Pinpoint the cell where the given text exists, returning its (X, Y) midpoint coordinate. 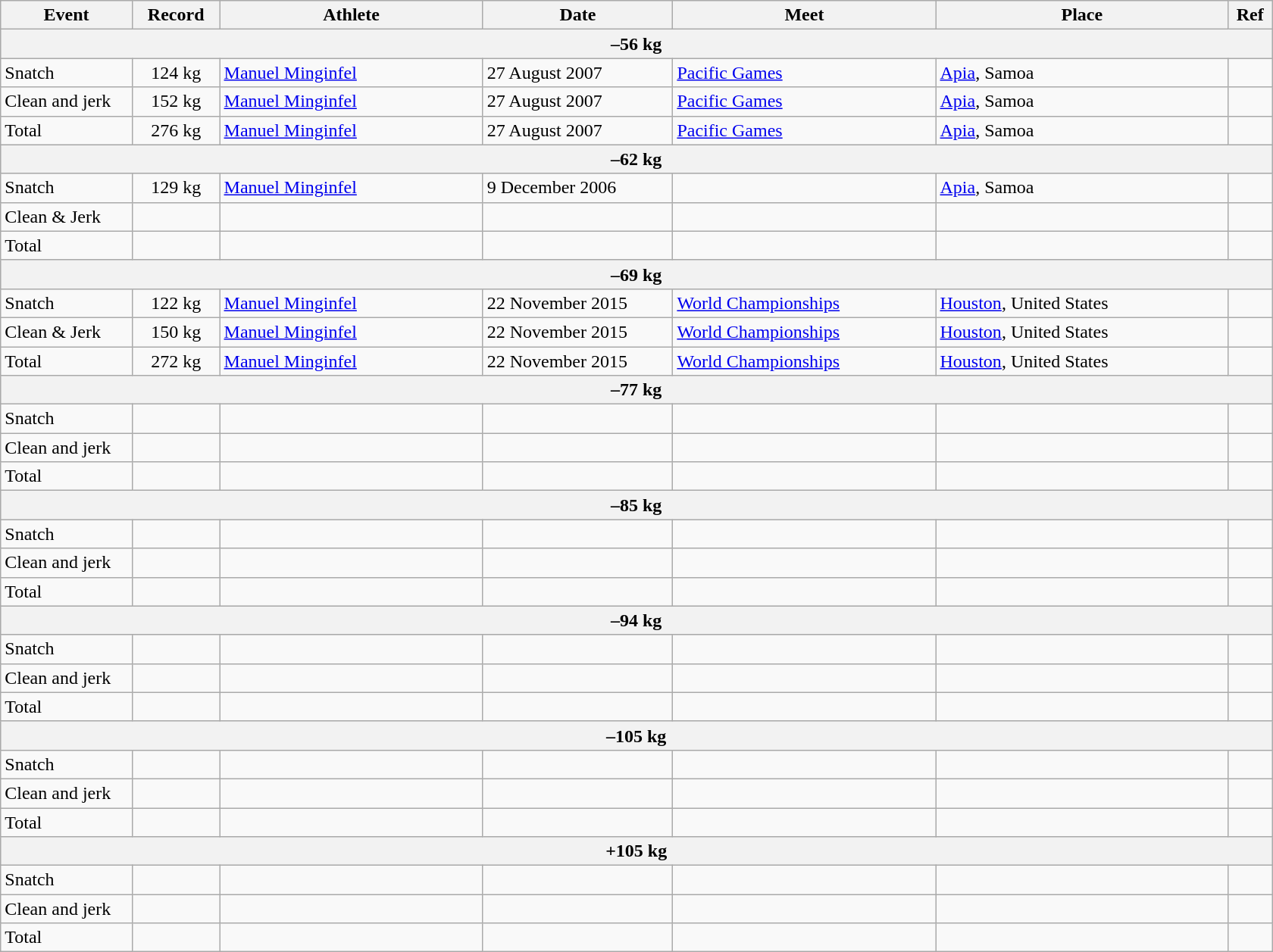
–94 kg (636, 620)
152 kg (176, 101)
Athlete (352, 15)
272 kg (176, 361)
Event (67, 15)
Meet (805, 15)
–105 kg (636, 735)
129 kg (176, 188)
Ref (1250, 15)
Record (176, 15)
–77 kg (636, 390)
122 kg (176, 303)
150 kg (176, 332)
124 kg (176, 73)
9 December 2006 (577, 188)
+105 kg (636, 851)
276 kg (176, 130)
–56 kg (636, 44)
–69 kg (636, 274)
Date (577, 15)
–85 kg (636, 505)
Place (1082, 15)
–62 kg (636, 159)
